Scan for the cell matching the given text and deliver its [x, y] coordinate at center. 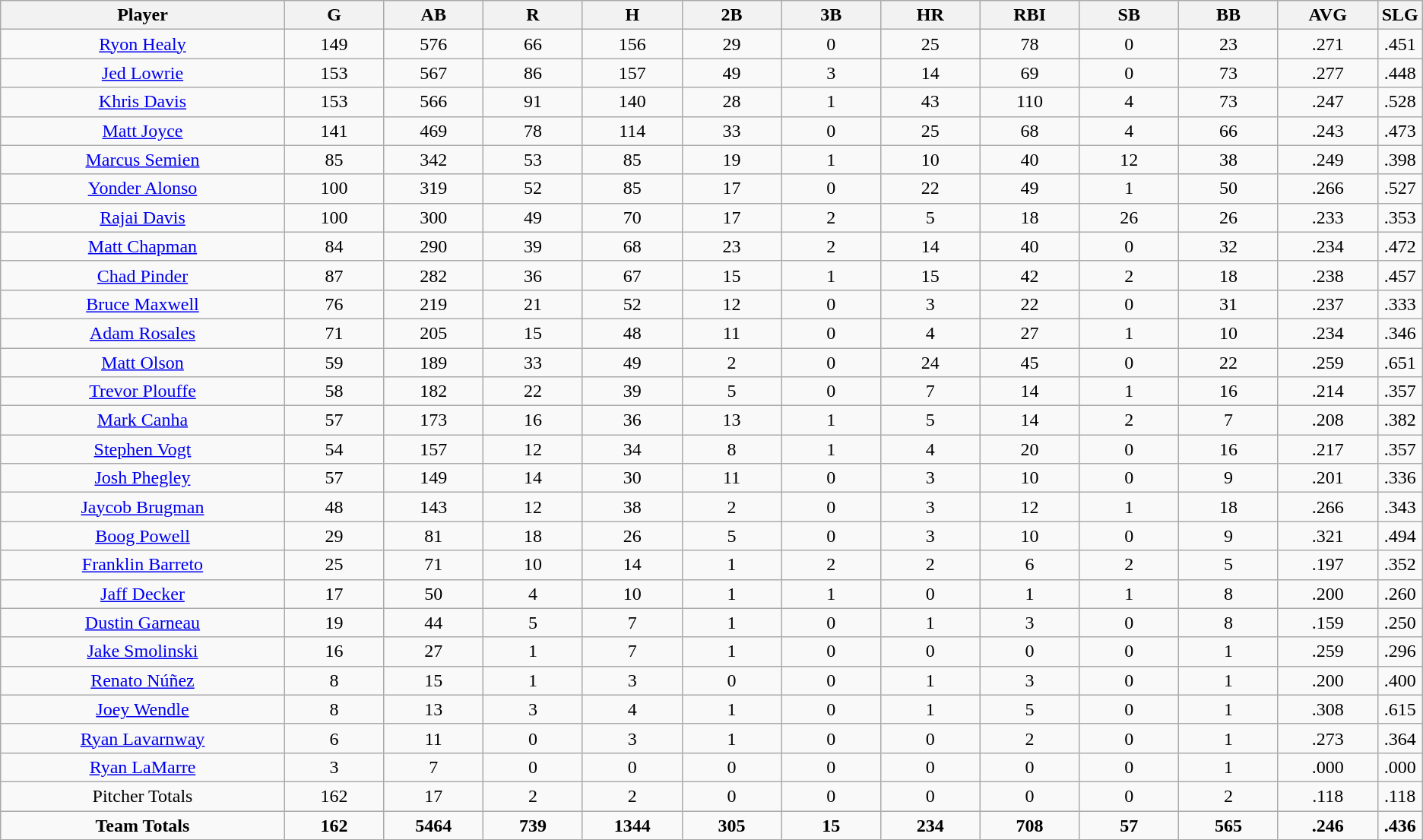
AB [433, 15]
110 [1029, 102]
.260 [1400, 594]
141 [334, 131]
.277 [1327, 73]
.382 [1400, 420]
31 [1228, 304]
Boog Powell [143, 536]
G [334, 15]
54 [334, 449]
Josh Phegley [143, 478]
739 [534, 825]
30 [632, 478]
Bruce Maxwell [143, 304]
.197 [1327, 565]
Jaycob Brugman [143, 507]
Jaff Decker [143, 594]
91 [534, 102]
.398 [1400, 160]
.615 [1400, 709]
469 [433, 131]
20 [1029, 449]
32 [1228, 246]
.336 [1400, 478]
.451 [1400, 44]
Ryan Lavarnway [143, 738]
.472 [1400, 246]
Rajai Davis [143, 217]
69 [1029, 73]
.346 [1400, 333]
Pitcher Totals [143, 796]
140 [632, 102]
566 [433, 102]
Stephen Vogt [143, 449]
Dustin Garneau [143, 623]
Matt Joyce [143, 131]
1344 [632, 825]
114 [632, 131]
565 [1228, 825]
24 [930, 363]
.473 [1400, 131]
86 [534, 73]
156 [632, 44]
58 [334, 391]
290 [433, 246]
81 [433, 536]
.243 [1327, 131]
Matt Chapman [143, 246]
Mark Canha [143, 420]
Jake Smolinski [143, 651]
.400 [1400, 680]
305 [731, 825]
Adam Rosales [143, 333]
.353 [1400, 217]
.527 [1400, 189]
28 [731, 102]
.208 [1327, 420]
Yonder Alonso [143, 189]
.321 [1327, 536]
Trevor Plouffe [143, 391]
BB [1228, 15]
53 [534, 160]
Jed Lowrie [143, 73]
3B [832, 15]
42 [1029, 275]
RBI [1029, 15]
R [534, 15]
Chad Pinder [143, 275]
319 [433, 189]
.249 [1327, 160]
.352 [1400, 565]
.237 [1327, 304]
219 [433, 304]
.333 [1400, 304]
.436 [1400, 825]
Player [143, 15]
.217 [1327, 449]
SLG [1400, 15]
84 [334, 246]
H [632, 15]
SB [1130, 15]
.308 [1327, 709]
173 [433, 420]
.364 [1400, 738]
Khris Davis [143, 102]
Matt Olson [143, 363]
87 [334, 275]
Joey Wendle [143, 709]
.343 [1400, 507]
.651 [1400, 363]
.448 [1400, 73]
34 [632, 449]
.246 [1327, 825]
Marcus Semien [143, 160]
Team Totals [143, 825]
.271 [1327, 44]
AVG [1327, 15]
21 [534, 304]
43 [930, 102]
182 [433, 391]
2B [731, 15]
.238 [1327, 275]
.201 [1327, 478]
342 [433, 160]
567 [433, 73]
234 [930, 825]
205 [433, 333]
.273 [1327, 738]
708 [1029, 825]
143 [433, 507]
.494 [1400, 536]
45 [1029, 363]
.247 [1327, 102]
59 [334, 363]
Renato Núñez [143, 680]
.296 [1400, 651]
576 [433, 44]
Franklin Barreto [143, 565]
76 [334, 304]
67 [632, 275]
44 [433, 623]
282 [433, 275]
.528 [1400, 102]
189 [433, 363]
Ryon Healy [143, 44]
5464 [433, 825]
.159 [1327, 623]
.457 [1400, 275]
.214 [1327, 391]
.233 [1327, 217]
70 [632, 217]
.250 [1400, 623]
300 [433, 217]
HR [930, 15]
Ryan LaMarre [143, 767]
